Locate the cell with the specified text and output its (x, y) center coordinate. 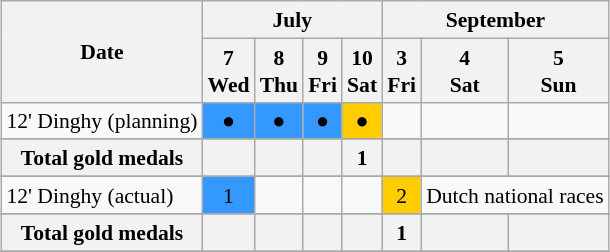
Dutch national races (515, 194)
2 (402, 194)
September (495, 20)
5Sun (558, 70)
9Fri (322, 70)
July (292, 20)
Date (102, 52)
12' Dinghy (planning) (102, 120)
12' Dinghy (actual) (102, 194)
10Sat (362, 70)
8Thu (280, 70)
4Sat (464, 70)
7Wed (228, 70)
3Fri (402, 70)
